For the text-containing cell, return its midpoint in [X, Y] coordinate format. 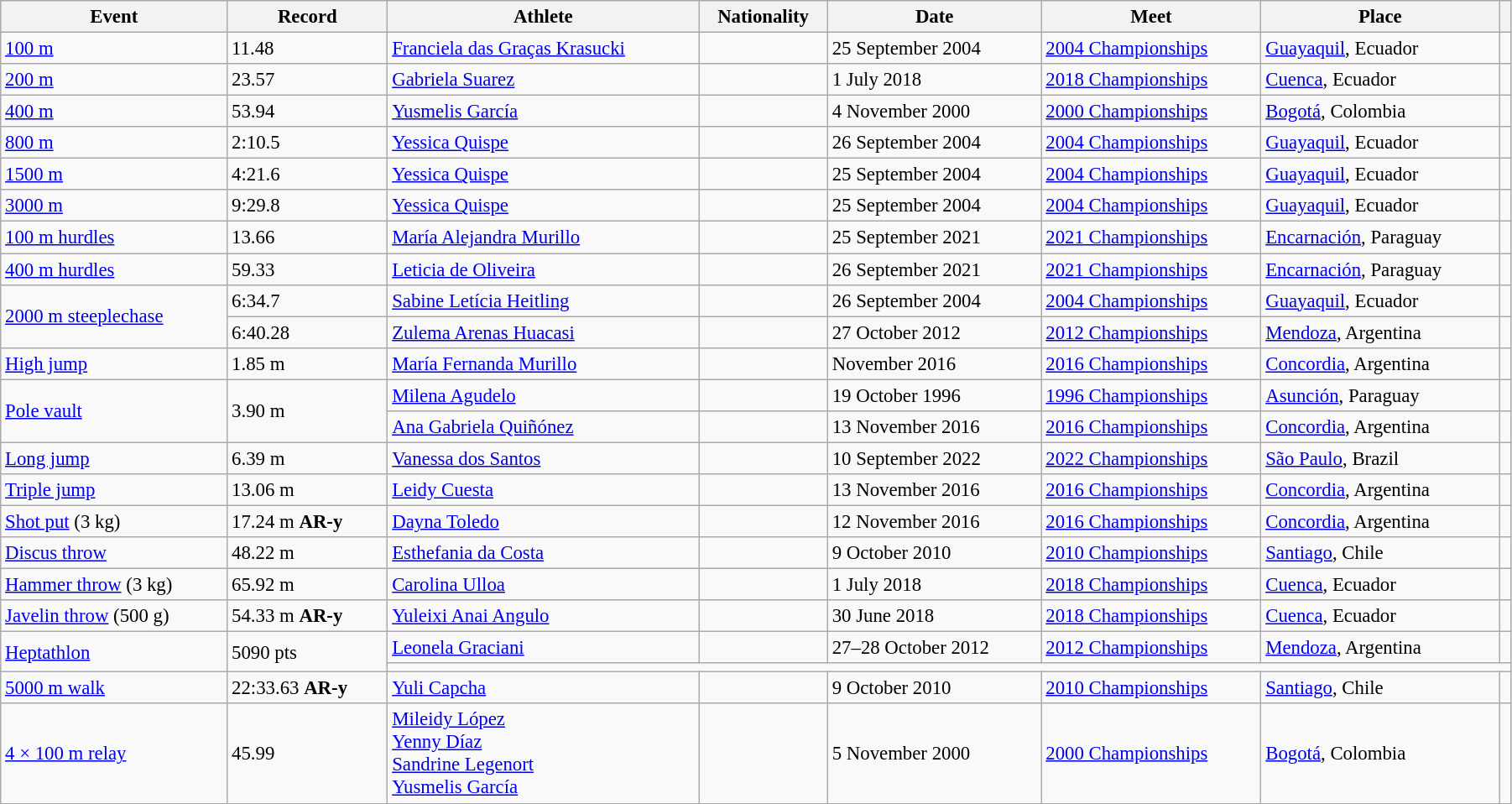
4 × 100 m relay [114, 754]
5090 pts [307, 652]
10 September 2022 [935, 458]
María Fernanda Murillo [544, 363]
Esthefania da Costa [544, 553]
Carolina Ulloa [544, 585]
Heptathlon [114, 652]
Record [307, 17]
53.94 [307, 112]
Event [114, 17]
5 November 2000 [935, 754]
Vanessa dos Santos [544, 458]
Date [935, 17]
25 September 2021 [935, 238]
Triple jump [114, 490]
11.48 [307, 49]
26 September 2021 [935, 269]
1500 m [114, 175]
Leidy Cuesta [544, 490]
Hammer throw (3 kg) [114, 585]
São Paulo, Brazil [1380, 458]
1996 Championships [1151, 395]
27 October 2012 [935, 332]
November 2016 [935, 363]
800 m [114, 143]
Discus throw [114, 553]
Athlete [544, 17]
Mileidy LópezYenny DíazSandrine LegenortYusmelis García [544, 754]
3000 m [114, 206]
22:33.63 AR-y [307, 688]
100 m hurdles [114, 238]
6.39 m [307, 458]
12 November 2016 [935, 521]
María Alejandra Murillo [544, 238]
2000 m steeplechase [114, 316]
48.22 m [307, 553]
100 m [114, 49]
High jump [114, 363]
Zulema Arenas Huacasi [544, 332]
13.06 m [307, 490]
65.92 m [307, 585]
9:29.8 [307, 206]
17.24 m AR-y [307, 521]
Sabine Letícia Heitling [544, 300]
Asunción, Paraguay [1380, 395]
1.85 m [307, 363]
13.66 [307, 238]
6:40.28 [307, 332]
Leticia de Oliveira [544, 269]
Yuleixi Anai Angulo [544, 616]
400 m [114, 112]
Shot put (3 kg) [114, 521]
4:21.6 [307, 175]
Dayna Toledo [544, 521]
Yusmelis García [544, 112]
19 October 1996 [935, 395]
Yuli Capcha [544, 688]
54.33 m AR-y [307, 616]
Milena Agudelo [544, 395]
45.99 [307, 754]
400 m hurdles [114, 269]
2022 Championships [1151, 458]
5000 m walk [114, 688]
Leonela Graciani [544, 648]
Place [1380, 17]
Meet [1151, 17]
Javelin throw (500 g) [114, 616]
2:10.5 [307, 143]
Nationality [764, 17]
3.90 m [307, 411]
Franciela das Graças Krasucki [544, 49]
Ana Gabriela Quiñónez [544, 427]
23.57 [307, 80]
59.33 [307, 269]
Pole vault [114, 411]
Gabriela Suarez [544, 80]
200 m [114, 80]
27–28 October 2012 [935, 648]
4 November 2000 [935, 112]
6:34.7 [307, 300]
30 June 2018 [935, 616]
Long jump [114, 458]
